Output the (x, y) coordinate of the center of the cell containing the given text.  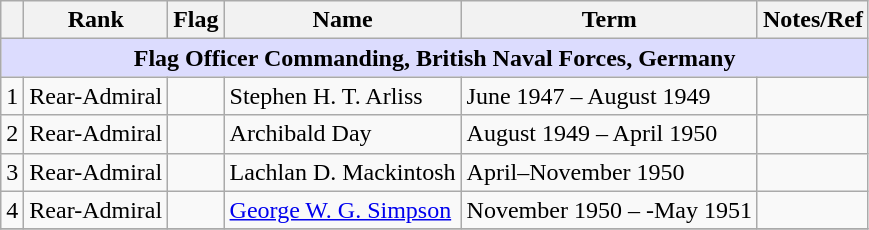
August 1949 – April 1950 (609, 134)
November 1950 – -May 1951 (609, 210)
George W. G. Simpson (342, 210)
April–November 1950 (609, 172)
Lachlan D. Mackintosh (342, 172)
Flag (196, 20)
Rank (96, 20)
Flag Officer Commanding, British Naval Forces, Germany (435, 58)
June 1947 – August 1949 (609, 96)
1 (12, 96)
3 (12, 172)
Term (609, 20)
Stephen H. T. Arliss (342, 96)
Archibald Day (342, 134)
Name (342, 20)
Notes/Ref (812, 20)
2 (12, 134)
4 (12, 210)
